For the text-containing cell, return its midpoint in [X, Y] coordinate format. 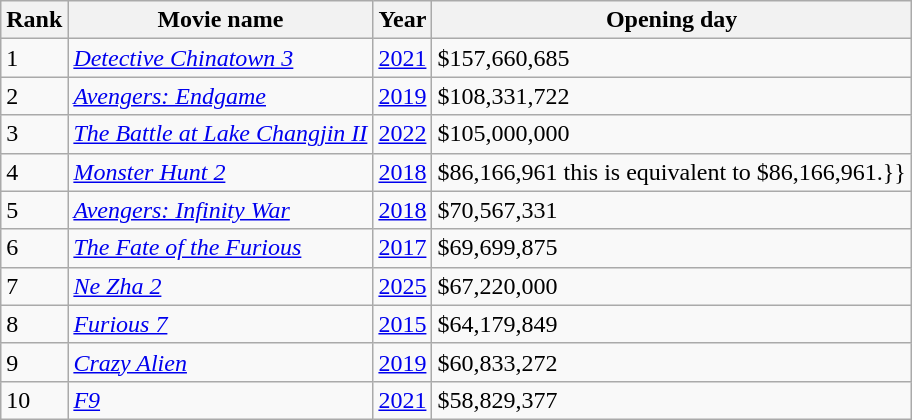
2022 [402, 134]
6 [34, 248]
Monster Hunt 2 [220, 172]
2015 [402, 324]
Furious 7 [220, 324]
Crazy Alien [220, 362]
Movie name [220, 20]
Detective Chinatown 3 [220, 58]
The Fate of the Furious [220, 248]
$70,567,331 [672, 210]
F9 [220, 400]
$69,699,875 [672, 248]
Ne Zha 2 [220, 286]
5 [34, 210]
2017 [402, 248]
Rank [34, 20]
9 [34, 362]
Avengers: Endgame [220, 96]
$64,179,849 [672, 324]
$58,829,377 [672, 400]
3 [34, 134]
$108,331,722 [672, 96]
$60,833,272 [672, 362]
$157,660,685 [672, 58]
2 [34, 96]
Year [402, 20]
The Battle at Lake Changjin II [220, 134]
10 [34, 400]
$86,166,961 this is equivalent to $86,166,961.}} [672, 172]
1 [34, 58]
7 [34, 286]
2025 [402, 286]
Avengers: Infinity War [220, 210]
Opening day [672, 20]
$105,000,000 [672, 134]
$67,220,000 [672, 286]
8 [34, 324]
4 [34, 172]
